Provide the [X, Y] coordinate of the cell's center where the given text is located.  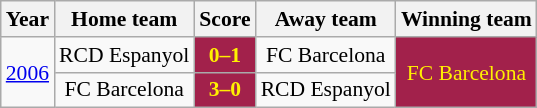
3–0 [224, 90]
Score [224, 19]
Winning team [466, 19]
Home team [124, 19]
Year [28, 19]
0–1 [224, 55]
Away team [326, 19]
2006 [28, 72]
